Detect which cell encompasses the target text, then output its (x, y) center coordinate. 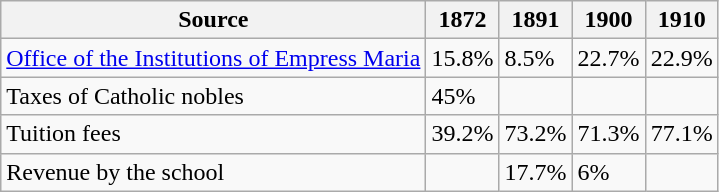
71.3% (608, 134)
6% (608, 172)
Taxes of Catholic nobles (214, 96)
77.1% (682, 134)
Tuition fees (214, 134)
15.8% (462, 58)
1891 (536, 20)
73.2% (536, 134)
39.2% (462, 134)
1872 (462, 20)
Source (214, 20)
22.7% (608, 58)
8.5% (536, 58)
1910 (682, 20)
17.7% (536, 172)
Revenue by the school (214, 172)
1900 (608, 20)
22.9% (682, 58)
Office of the Institutions of Empress Maria (214, 58)
45% (462, 96)
